Identify which cell holds the provided text, then report its [x, y] central coordinate. 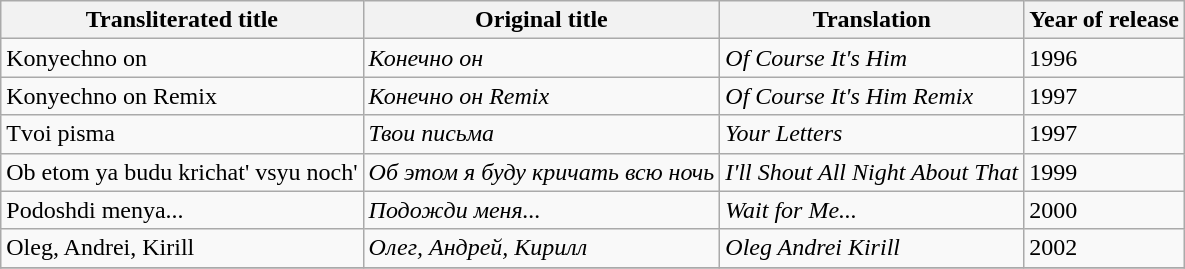
Of Course It's Him Remix [872, 96]
Original title [542, 20]
Олег, Андрей, Кирилл [542, 248]
Tvoi pisma [182, 134]
Podoshdi menya... [182, 210]
Translation [872, 20]
Your Letters [872, 134]
Konyechno on Remix [182, 96]
Transliterated title [182, 20]
1996 [1104, 58]
Подожди меня... [542, 210]
2002 [1104, 248]
Of Course It's Him [872, 58]
Konyechno on [182, 58]
Твои письма [542, 134]
Wait for Me... [872, 210]
I'll Shout All Night About That [872, 172]
Об этом я буду кричать всю ночь [542, 172]
Year of release [1104, 20]
Oleg Andrei Kirill [872, 248]
Ob etom ya budu krichat' vsyu noch' [182, 172]
Oleg, Andrei, Kirill [182, 248]
Конечно он [542, 58]
2000 [1104, 210]
Конечно он Remix [542, 96]
1999 [1104, 172]
